Extract the (x, y) coordinate from the center of the cell holding the provided text.  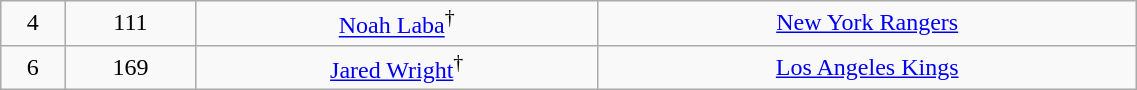
New York Rangers (868, 24)
111 (130, 24)
169 (130, 68)
4 (33, 24)
6 (33, 68)
Noah Laba† (397, 24)
Jared Wright† (397, 68)
Los Angeles Kings (868, 68)
